Provide the (X, Y) coordinate of the cell's center where the given text is located.  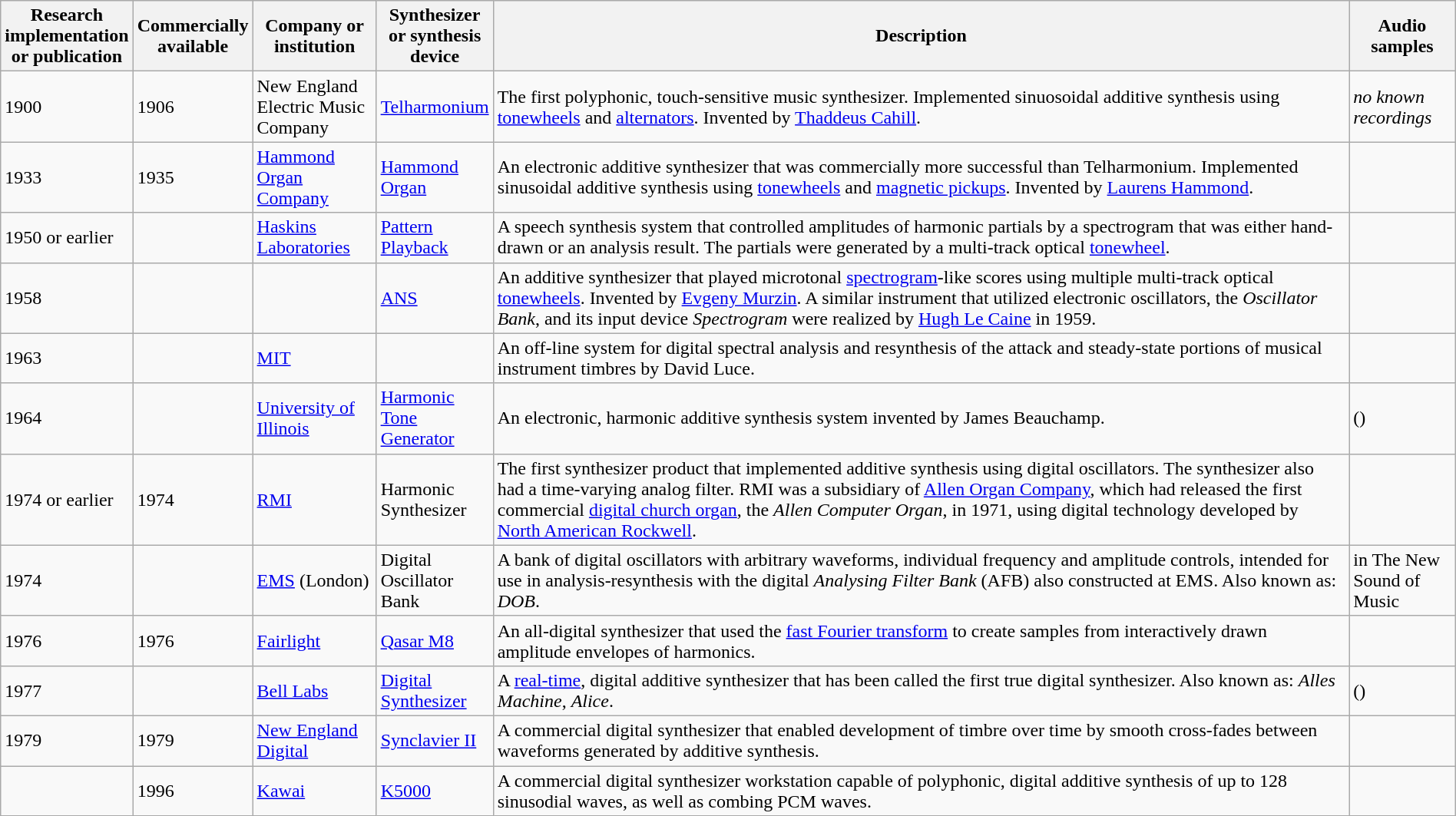
Qasar M8 (435, 640)
Synclavier II (435, 740)
1958 (67, 298)
An all-digital synthesizer that used the fast Fourier transform to create samples from interactively drawn amplitude envelopes of harmonics. (922, 640)
Synthesizer or synthesis device (435, 36)
Commercially available (193, 36)
RMI (315, 499)
1977 (67, 691)
Pattern Playback (435, 238)
Description (922, 36)
Audio samples (1402, 36)
A real-time, digital additive synthesizer that has been called the first true digital synthesizer. Also known as: Alles Machine, Alice. (922, 691)
An off-line system for digital spectral analysis and resynthesis of the attack and steady-state portions of musical instrument timbres by David Luce. (922, 358)
EMS (London) (315, 580)
New England Digital (315, 740)
1900 (67, 107)
1964 (67, 418)
MIT (315, 358)
K5000 (435, 791)
Digital Oscillator Bank (435, 580)
Kawai (315, 791)
1950 or earlier (67, 238)
ANS (435, 298)
1996 (193, 791)
1974 or earlier (67, 499)
1935 (193, 177)
1963 (67, 358)
Harmonic Synthesizer (435, 499)
Research implementation or publication (67, 36)
in The New Sound of Music (1402, 580)
Bell Labs (315, 691)
1906 (193, 107)
An electronic, harmonic additive synthesis system invented by James Beauchamp. (922, 418)
Digital Synthesizer (435, 691)
Hammond Organ (435, 177)
Haskins Laboratories (315, 238)
no known recordings (1402, 107)
Telharmonium (435, 107)
Hammond Organ Company (315, 177)
Harmonic Tone Generator (435, 418)
Company or institution (315, 36)
Fairlight (315, 640)
1933 (67, 177)
New England Electric Music Company (315, 107)
University of Illinois (315, 418)
